Capture the cell that displays the provided text and extract its (x, y) central coordinate. 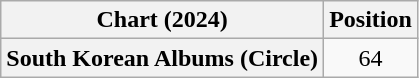
64 (371, 58)
Chart (2024) (162, 20)
Position (371, 20)
South Korean Albums (Circle) (162, 58)
